For the text-containing cell, return its midpoint in [x, y] coordinate format. 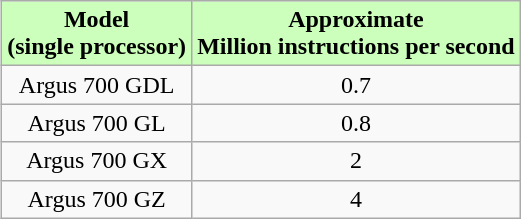
0.7 [356, 85]
Argus 700 GL [97, 123]
Argus 700 GX [97, 161]
ApproximateMillion instructions per second [356, 34]
2 [356, 161]
Model(single processor) [97, 34]
0.8 [356, 123]
Argus 700 GDL [97, 85]
4 [356, 199]
Argus 700 GZ [97, 199]
